Provide the (x, y) coordinate of the cell's center where the given text is located.  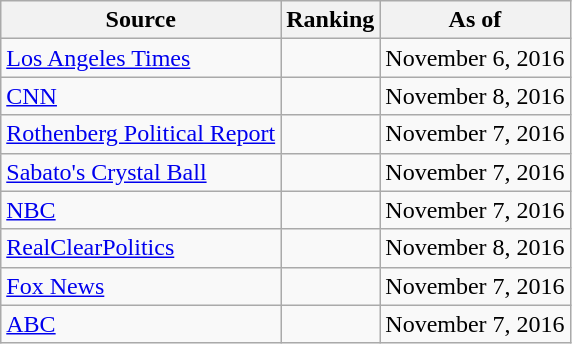
CNN (141, 96)
ABC (141, 324)
Rothenberg Political Report (141, 134)
Ranking (330, 20)
NBC (141, 210)
Los Angeles Times (141, 58)
RealClearPolitics (141, 248)
As of (475, 20)
Source (141, 20)
November 6, 2016 (475, 58)
Sabato's Crystal Ball (141, 172)
Fox News (141, 286)
